Return the (X, Y) coordinate for the center point of the cell that contains the specified text.  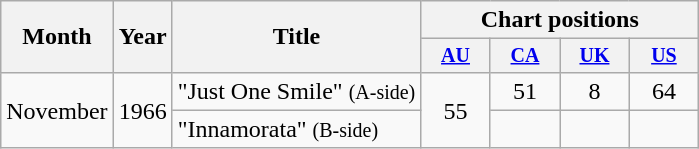
Year (142, 37)
CA (524, 56)
"Just One Smile" (A-side) (296, 91)
UK (594, 56)
Month (57, 37)
Title (296, 37)
1966 (142, 110)
51 (524, 91)
AU (456, 56)
64 (664, 91)
November (57, 110)
US (664, 56)
8 (594, 91)
Chart positions (560, 20)
55 (456, 110)
"Innamorata" (B-side) (296, 129)
